Output the [X, Y] coordinate of the center of the cell containing the given text.  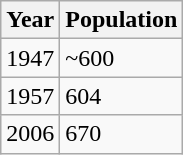
1947 [30, 58]
604 [122, 96]
Population [122, 20]
Year [30, 20]
~600 [122, 58]
2006 [30, 134]
670 [122, 134]
1957 [30, 96]
